Provide the (x, y) coordinate of the cell's center where the given text is located.  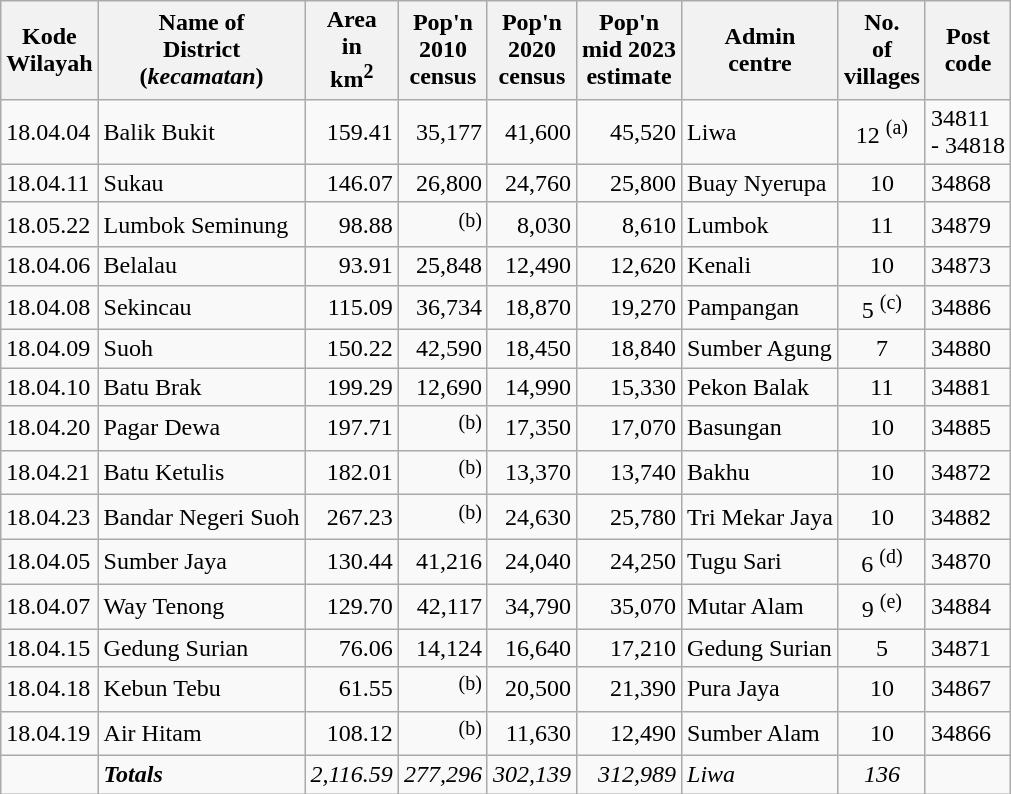
Pura Jaya (760, 690)
7 (882, 349)
Pop'n mid 2023estimate (628, 50)
277,296 (442, 775)
18.04.10 (50, 387)
34866 (968, 734)
Pampangan (760, 308)
136 (882, 775)
18.04.23 (50, 518)
35,070 (628, 606)
93.91 (352, 266)
34885 (968, 428)
8,030 (532, 224)
9 (e) (882, 606)
18.04.04 (50, 132)
24,760 (532, 183)
108.12 (352, 734)
197.71 (352, 428)
267.23 (352, 518)
45,520 (628, 132)
Belalau (202, 266)
199.29 (352, 387)
Batu Brak (202, 387)
312,989 (628, 775)
34879 (968, 224)
19,270 (628, 308)
34,790 (532, 606)
Pop'n 2010census (442, 50)
18,840 (628, 349)
25,800 (628, 183)
150.22 (352, 349)
34867 (968, 690)
34882 (968, 518)
Pekon Balak (760, 387)
Tri Mekar Jaya (760, 518)
17,350 (532, 428)
Bandar Negeri Suoh (202, 518)
Sekincau (202, 308)
24,250 (628, 562)
36,734 (442, 308)
6 (d) (882, 562)
41,216 (442, 562)
34871 (968, 647)
Kode Wilayah (50, 50)
Mutar Alam (760, 606)
18,870 (532, 308)
129.70 (352, 606)
17,210 (628, 647)
Pop'n 2020census (532, 50)
Batu Ketulis (202, 472)
25,848 (442, 266)
18.04.21 (50, 472)
115.09 (352, 308)
34880 (968, 349)
42,117 (442, 606)
13,740 (628, 472)
159.41 (352, 132)
21,390 (628, 690)
Pagar Dewa (202, 428)
Admincentre (760, 50)
11,630 (532, 734)
Tugu Sari (760, 562)
20,500 (532, 690)
Lumbok Seminung (202, 224)
18.04.07 (50, 606)
Suoh (202, 349)
61.55 (352, 690)
Kenali (760, 266)
Sukau (202, 183)
302,139 (532, 775)
76.06 (352, 647)
18.04.11 (50, 183)
18.04.18 (50, 690)
2,116.59 (352, 775)
Way Tenong (202, 606)
Area in km2 (352, 50)
98.88 (352, 224)
Lumbok (760, 224)
13,370 (532, 472)
34873 (968, 266)
Buay Nyerupa (760, 183)
18,450 (532, 349)
35,177 (442, 132)
34872 (968, 472)
15,330 (628, 387)
18.04.08 (50, 308)
17,070 (628, 428)
Bakhu (760, 472)
5 (c) (882, 308)
Air Hitam (202, 734)
14,124 (442, 647)
Basungan (760, 428)
18.04.20 (50, 428)
34881 (968, 387)
Sumber Agung (760, 349)
Name ofDistrict(kecamatan) (202, 50)
12 (a) (882, 132)
12,690 (442, 387)
41,600 (532, 132)
No.ofvillages (882, 50)
18.04.15 (50, 647)
Postcode (968, 50)
14,990 (532, 387)
8,610 (628, 224)
16,640 (532, 647)
Sumber Jaya (202, 562)
24,040 (532, 562)
146.07 (352, 183)
18.05.22 (50, 224)
34868 (968, 183)
130.44 (352, 562)
Kebun Tebu (202, 690)
34811- 34818 (968, 132)
34870 (968, 562)
Totals (202, 775)
24,630 (532, 518)
34884 (968, 606)
25,780 (628, 518)
Sumber Alam (760, 734)
12,620 (628, 266)
34886 (968, 308)
18.04.19 (50, 734)
18.04.05 (50, 562)
18.04.09 (50, 349)
182.01 (352, 472)
26,800 (442, 183)
42,590 (442, 349)
5 (882, 647)
Balik Bukit (202, 132)
18.04.06 (50, 266)
